Capture the cell that displays the provided text and extract its (x, y) central coordinate. 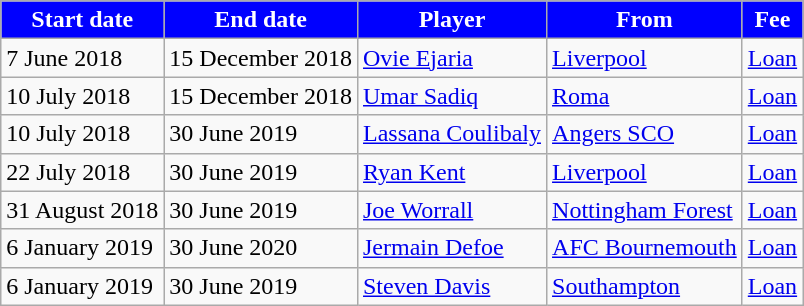
31 August 2018 (82, 210)
7 June 2018 (82, 58)
From (645, 20)
AFC Bournemouth (645, 248)
Angers SCO (645, 134)
End date (261, 20)
Lassana Coulibaly (452, 134)
Ovie Ejaria (452, 58)
Jermain Defoe (452, 248)
Start date (82, 20)
Player (452, 20)
22 July 2018 (82, 172)
Nottingham Forest (645, 210)
Southampton (645, 286)
Fee (772, 20)
30 June 2020 (261, 248)
Steven Davis (452, 286)
Umar Sadiq (452, 96)
Roma (645, 96)
Joe Worrall (452, 210)
Ryan Kent (452, 172)
